For the text-containing cell, return its midpoint in [X, Y] coordinate format. 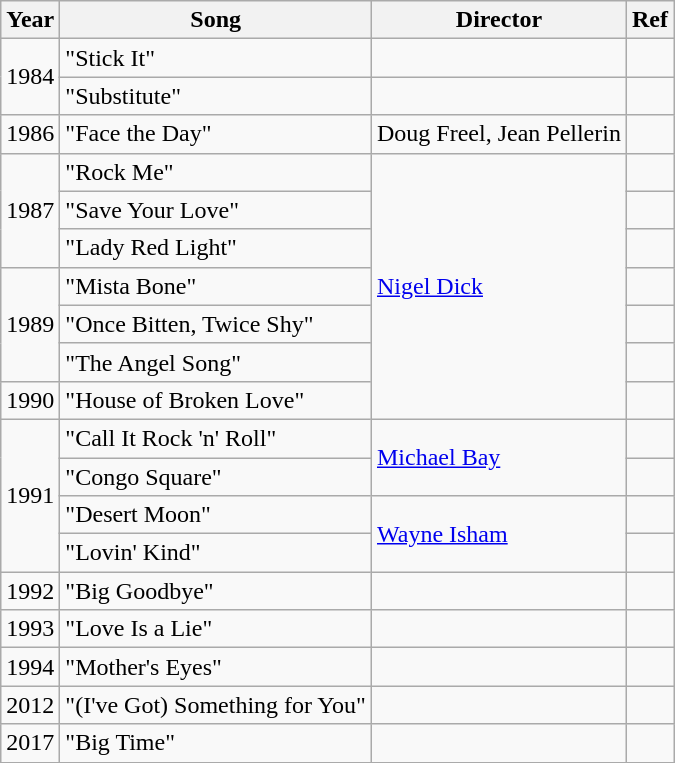
"Desert Moon" [216, 515]
"Once Bitten, Twice Shy" [216, 324]
"Rock Me" [216, 172]
Wayne Isham [498, 534]
1993 [30, 629]
"Call It Rock 'n' Roll" [216, 438]
Director [498, 20]
"Love Is a Lie" [216, 629]
2012 [30, 705]
"Big Goodbye" [216, 591]
1986 [30, 134]
1984 [30, 77]
"Save Your Love" [216, 210]
1989 [30, 324]
"Stick It" [216, 58]
2017 [30, 743]
"Lovin' Kind" [216, 553]
"Lady Red Light" [216, 248]
Nigel Dick [498, 286]
"Congo Square" [216, 477]
"Mother's Eyes" [216, 667]
"Mista Bone" [216, 286]
"Face the Day" [216, 134]
1987 [30, 210]
1991 [30, 495]
Ref [650, 20]
"The Angel Song" [216, 362]
"(I've Got) Something for You" [216, 705]
"House of Broken Love" [216, 400]
Song [216, 20]
1994 [30, 667]
"Big Time" [216, 743]
1990 [30, 400]
Michael Bay [498, 457]
"Substitute" [216, 96]
Year [30, 20]
Doug Freel, Jean Pellerin [498, 134]
1992 [30, 591]
